Identify which cell holds the provided text, then report its [x, y] central coordinate. 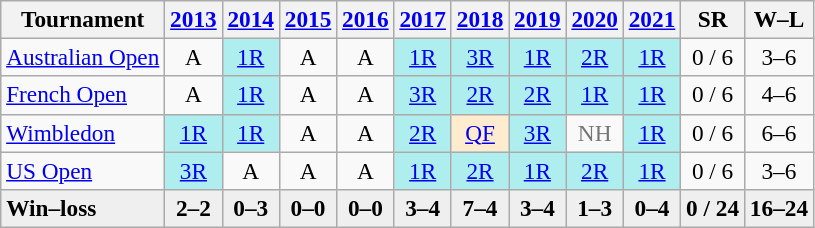
2021 [652, 19]
0 / 24 [713, 208]
7–4 [480, 208]
Win–loss [83, 208]
2017 [422, 19]
2020 [594, 19]
US Open [83, 170]
2013 [194, 19]
2019 [538, 19]
2015 [308, 19]
NH [594, 133]
16–24 [778, 208]
French Open [83, 95]
2018 [480, 19]
Australian Open [83, 57]
2014 [250, 19]
SR [713, 19]
2–2 [194, 208]
4–6 [778, 95]
0–4 [652, 208]
QF [480, 133]
W–L [778, 19]
6–6 [778, 133]
Wimbledon [83, 133]
1–3 [594, 208]
0–3 [250, 208]
Tournament [83, 19]
2016 [366, 19]
